Extract the (X, Y) coordinate from the center of the cell holding the provided text.  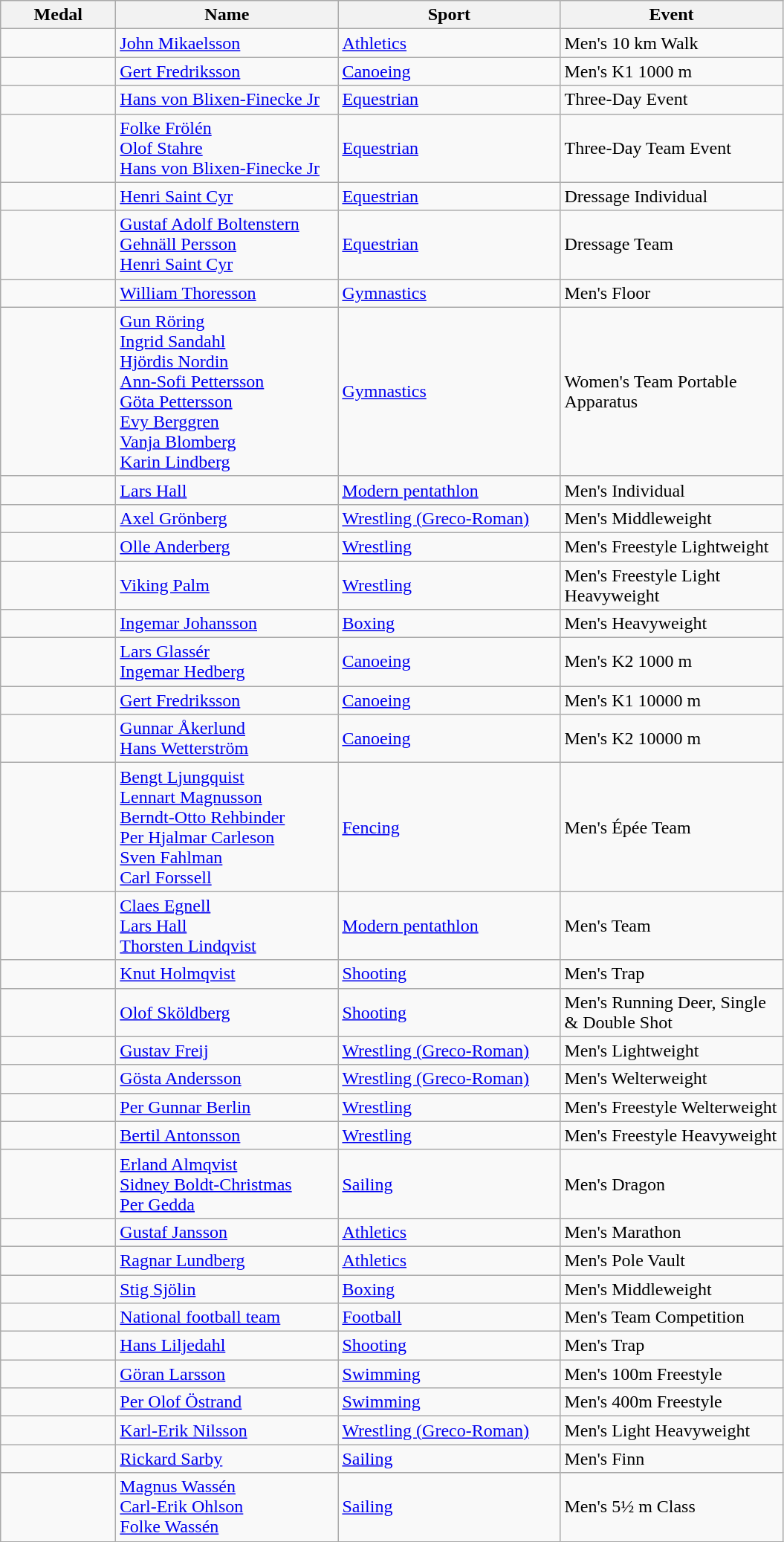
Men's Individual (672, 490)
Medal (58, 15)
Rickard Sarby (227, 1459)
John Mikaelsson (227, 43)
William Thoresson (227, 293)
Three-Day Event (672, 100)
Stig Sjölin (227, 1288)
Knut Holmqvist (227, 974)
Gustav Freij (227, 1051)
National football team (227, 1317)
Men's Team (672, 926)
Dressage Team (672, 245)
Men's Marathon (672, 1232)
Hans Liljedahl (227, 1346)
Three-Day Team Event (672, 148)
Ragnar Lundberg (227, 1260)
Lars Hall (227, 490)
Men's K1 10000 m (672, 700)
Gun RöringIngrid SandahlHjördis NordinAnn-Sofi PetterssonGöta PetterssonEvy BerggrenVanja BlombergKarin Lindberg (227, 391)
Men's Dragon (672, 1184)
Men's Freestyle Heavyweight (672, 1135)
Olle Anderberg (227, 546)
Men's Floor (672, 293)
Viking Palm (227, 584)
Men's K2 10000 m (672, 739)
Men's K1 1000 m (672, 71)
Gunnar ÅkerlundHans Wetterström (227, 739)
Axel Grönberg (227, 518)
Bertil Antonsson (227, 1135)
Name (227, 15)
Gösta Andersson (227, 1079)
Dressage Individual (672, 196)
Men's Running Deer, Single & Double Shot (672, 1013)
Folke FrölénOlof StahreHans von Blixen-Finecke Jr (227, 148)
Göran Larsson (227, 1374)
Fencing (449, 827)
Hans von Blixen-Finecke Jr (227, 100)
Per Gunnar Berlin (227, 1107)
Men's Welterweight (672, 1079)
Men's K2 1000 m (672, 662)
Lars GlassérIngemar Hedberg (227, 662)
Olof Sköldberg (227, 1013)
Magnus WassénCarl-Erik OhlsonFolke Wassén (227, 1507)
Men's Heavyweight (672, 624)
Men's Team Competition (672, 1317)
Men's Light Heavyweight (672, 1430)
Men's Lightweight (672, 1051)
Bengt LjungquistLennart MagnussonBerndt-Otto RehbinderPer Hjalmar CarlesonSven FahlmanCarl Forssell (227, 827)
Henri Saint Cyr (227, 196)
Women's Team Portable Apparatus (672, 391)
Claes EgnellLars HallThorsten Lindqvist (227, 926)
Ingemar Johansson (227, 624)
Men's Épée Team (672, 827)
Men's 10 km Walk (672, 43)
Event (672, 15)
Men's Freestyle Welterweight (672, 1107)
Men's 400m Freestyle (672, 1402)
Men's Freestyle Lightweight (672, 546)
Karl-Erik Nilsson (227, 1430)
Men's Pole Vault (672, 1260)
Erland AlmqvistSidney Boldt-ChristmasPer Gedda (227, 1184)
Sport (449, 15)
Men's Freestyle Light Heavyweight (672, 584)
Per Olof Östrand (227, 1402)
Football (449, 1317)
Men's 100m Freestyle (672, 1374)
Gustaf Jansson (227, 1232)
Men's Finn (672, 1459)
Gustaf Adolf BoltensternGehnäll PerssonHenri Saint Cyr (227, 245)
Men's 5½ m Class (672, 1507)
